Return the [x, y] coordinate for the center point of the cell that contains the specified text.  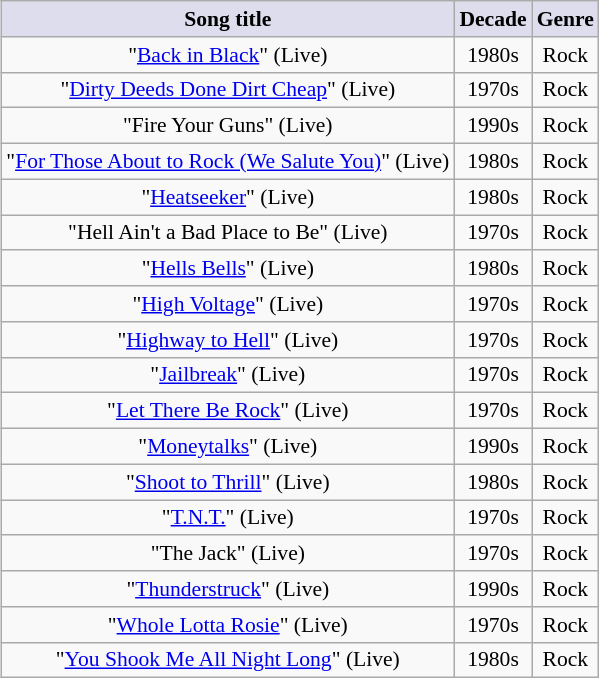
"Heatseeker" (Live) [228, 197]
"Hells Bells" (Live) [228, 268]
"Back in Black" (Live) [228, 54]
"For Those About to Rock (We Salute You)" (Live) [228, 161]
"Fire Your Guns" (Live) [228, 126]
"Jailbreak" (Live) [228, 375]
Decade [492, 19]
"Hell Ain't a Bad Place to Be" (Live) [228, 232]
"T.N.T." (Live) [228, 518]
"Let There Be Rock" (Live) [228, 411]
"Highway to Hell" (Live) [228, 339]
Song title [228, 19]
"Whole Lotta Rosie" (Live) [228, 624]
Genre [566, 19]
"Shoot to Thrill" (Live) [228, 482]
"You Shook Me All Night Long" (Live) [228, 660]
"The Jack" (Live) [228, 553]
"Dirty Deeds Done Dirt Cheap" (Live) [228, 90]
"Moneytalks" (Live) [228, 446]
"High Voltage" (Live) [228, 304]
"Thunderstruck" (Live) [228, 589]
